Detect which cell encompasses the target text, then output its (x, y) center coordinate. 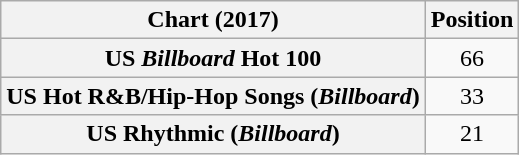
21 (472, 134)
Position (472, 20)
US Rhythmic (Billboard) (213, 134)
33 (472, 96)
66 (472, 58)
Chart (2017) (213, 20)
US Hot R&B/Hip-Hop Songs (Billboard) (213, 96)
US Billboard Hot 100 (213, 58)
